Detect which cell encompasses the target text, then output its (x, y) center coordinate. 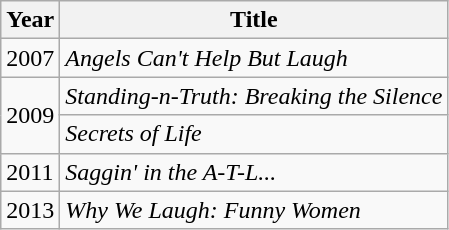
2011 (30, 172)
Year (30, 20)
Saggin' in the A-T-L... (254, 172)
2007 (30, 58)
Title (254, 20)
Standing-n-Truth: Breaking the Silence (254, 96)
Angels Can't Help But Laugh (254, 58)
Secrets of Life (254, 134)
2009 (30, 115)
2013 (30, 210)
Why We Laugh: Funny Women (254, 210)
